Return (X, Y) of the center of cell containing provided text 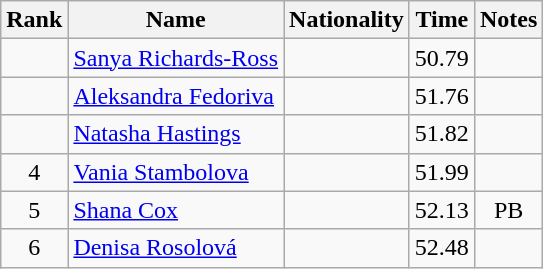
Nationality (347, 20)
Name (176, 20)
Denisa Rosolová (176, 248)
Aleksandra Fedoriva (176, 96)
6 (34, 248)
Time (442, 20)
5 (34, 210)
51.76 (442, 96)
Vania Stambolova (176, 172)
52.48 (442, 248)
Natasha Hastings (176, 134)
Sanya Richards-Ross (176, 58)
4 (34, 172)
51.82 (442, 134)
Rank (34, 20)
Notes (508, 20)
51.99 (442, 172)
Shana Cox (176, 210)
50.79 (442, 58)
52.13 (442, 210)
PB (508, 210)
